Output the (X, Y) coordinate of the center of the cell containing the given text.  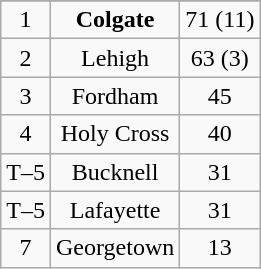
63 (3) (220, 58)
3 (26, 96)
Fordham (114, 96)
Lehigh (114, 58)
Bucknell (114, 172)
40 (220, 134)
2 (26, 58)
Georgetown (114, 248)
45 (220, 96)
4 (26, 134)
Holy Cross (114, 134)
Colgate (114, 20)
7 (26, 248)
71 (11) (220, 20)
13 (220, 248)
Lafayette (114, 210)
1 (26, 20)
